Output the (X, Y) coordinate of the center of the cell containing the given text.  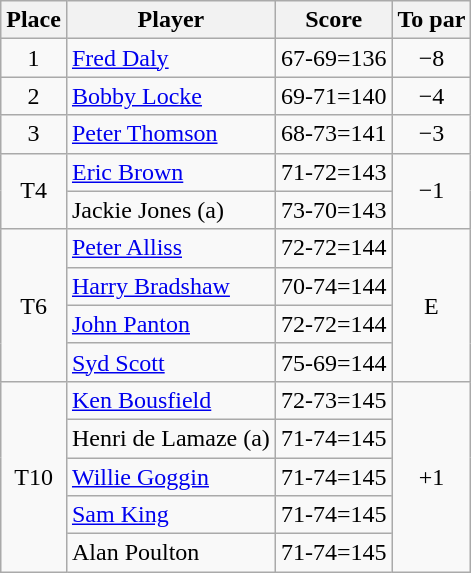
Willie Goggin (170, 477)
68-73=141 (334, 134)
Score (334, 20)
Alan Poulton (170, 553)
Henri de Lamaze (a) (170, 438)
1 (34, 58)
Place (34, 20)
72-73=145 (334, 400)
T6 (34, 305)
−1 (432, 191)
Harry Bradshaw (170, 286)
69-71=140 (334, 96)
To par (432, 20)
−4 (432, 96)
−3 (432, 134)
70-74=144 (334, 286)
Ken Bousfield (170, 400)
Player (170, 20)
E (432, 305)
Syd Scott (170, 362)
67-69=136 (334, 58)
Eric Brown (170, 172)
John Panton (170, 324)
−8 (432, 58)
Peter Thomson (170, 134)
Sam King (170, 515)
3 (34, 134)
Peter Alliss (170, 248)
T4 (34, 191)
71-72=143 (334, 172)
+1 (432, 476)
73-70=143 (334, 210)
75-69=144 (334, 362)
Fred Daly (170, 58)
2 (34, 96)
Jackie Jones (a) (170, 210)
Bobby Locke (170, 96)
T10 (34, 476)
